From the cell containing the given text, extract its center point as [x, y] coordinate. 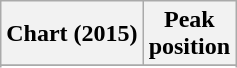
Chart (2015) [72, 34]
Peakposition [189, 34]
